Determine the (X, Y) coordinate at the center of the cell enclosing the given text.  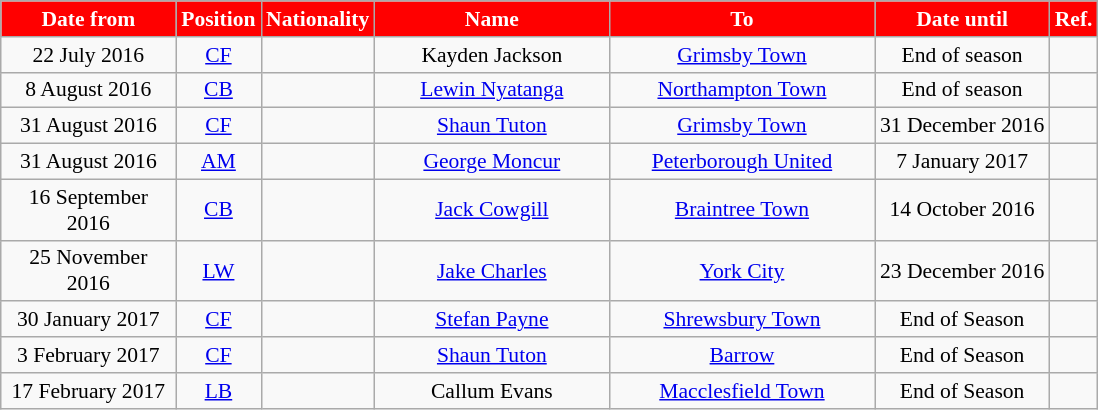
LW (218, 270)
Position (218, 19)
Lewin Nyatanga (492, 90)
Ref. (1074, 19)
23 December 2016 (962, 270)
Barrow (742, 355)
31 December 2016 (962, 126)
AM (218, 162)
Nationality (318, 19)
25 November 2016 (88, 270)
To (742, 19)
Jack Cowgill (492, 210)
Macclesfield Town (742, 391)
Northampton Town (742, 90)
York City (742, 270)
14 October 2016 (962, 210)
30 January 2017 (88, 320)
Braintree Town (742, 210)
Shrewsbury Town (742, 320)
Peterborough United (742, 162)
Date from (88, 19)
8 August 2016 (88, 90)
Jake Charles (492, 270)
22 July 2016 (88, 55)
Kayden Jackson (492, 55)
Date until (962, 19)
LB (218, 391)
Callum Evans (492, 391)
7 January 2017 (962, 162)
Stefan Payne (492, 320)
George Moncur (492, 162)
16 September 2016 (88, 210)
Name (492, 19)
3 February 2017 (88, 355)
17 February 2017 (88, 391)
